Return the (X, Y) coordinate for the center point of the cell that contains the specified text.  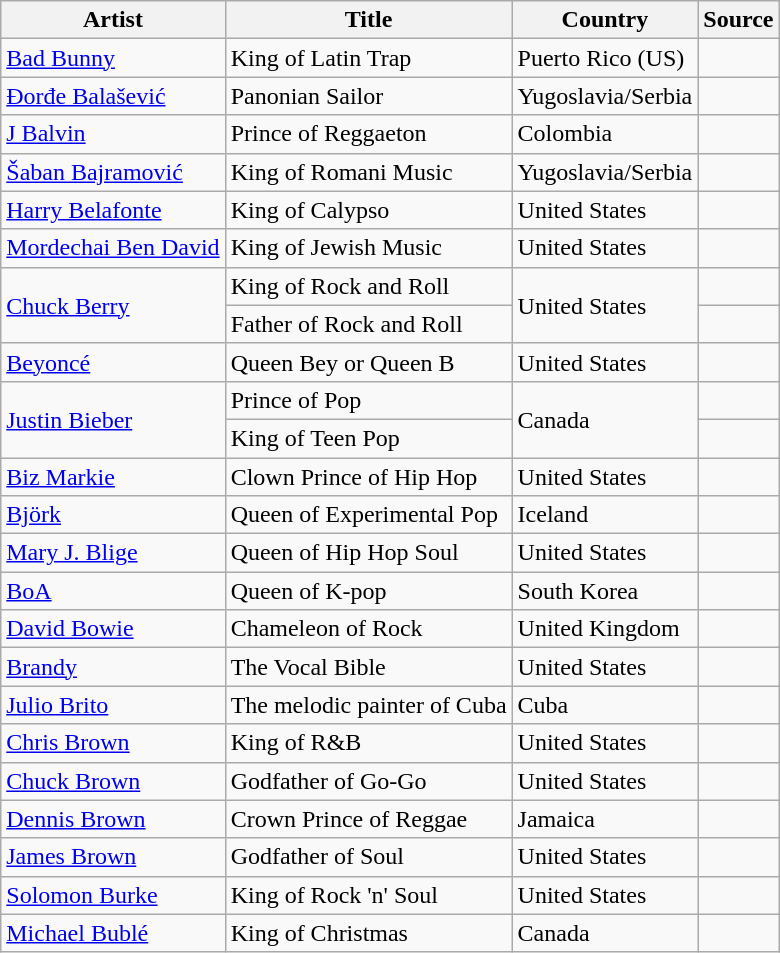
Puerto Rico (US) (605, 58)
Beyoncé (113, 362)
J Balvin (113, 134)
Clown Prince of Hip Hop (368, 477)
Queen of Hip Hop Soul (368, 553)
Jamaica (605, 819)
Chuck Brown (113, 781)
King of Rock and Roll (368, 286)
United Kingdom (605, 629)
Artist (113, 20)
Biz Markie (113, 477)
James Brown (113, 857)
Queen Bey or Queen B (368, 362)
Godfather of Soul (368, 857)
Panonian Sailor (368, 96)
King of Jewish Music (368, 248)
Prince of Pop (368, 400)
Šaban Bajramović (113, 172)
BoA (113, 591)
King of Latin Trap (368, 58)
Iceland (605, 515)
Crown Prince of Reggae (368, 819)
Country (605, 20)
King of R&B (368, 743)
King of Rock 'n' Soul (368, 895)
King of Romani Music (368, 172)
Queen of K-pop (368, 591)
Michael Bublé (113, 933)
Đorđe Balašević (113, 96)
King of Calypso (368, 210)
Title (368, 20)
Julio Brito (113, 705)
Björk (113, 515)
Cuba (605, 705)
Colombia (605, 134)
Source (738, 20)
Godfather of Go-Go (368, 781)
Dennis Brown (113, 819)
Justin Bieber (113, 419)
The melodic painter of Cuba (368, 705)
Father of Rock and Roll (368, 324)
Solomon Burke (113, 895)
Chuck Berry (113, 305)
Chris Brown (113, 743)
Queen of Experimental Pop (368, 515)
Bad Bunny (113, 58)
Prince of Reggaeton (368, 134)
King of Christmas (368, 933)
Mordechai Ben David (113, 248)
Mary J. Blige (113, 553)
South Korea (605, 591)
Brandy (113, 667)
Chameleon of Rock (368, 629)
David Bowie (113, 629)
Harry Belafonte (113, 210)
The Vocal Bible (368, 667)
King of Teen Pop (368, 438)
